Search for the cell housing the specified text and yield its (x, y) center coordinate. 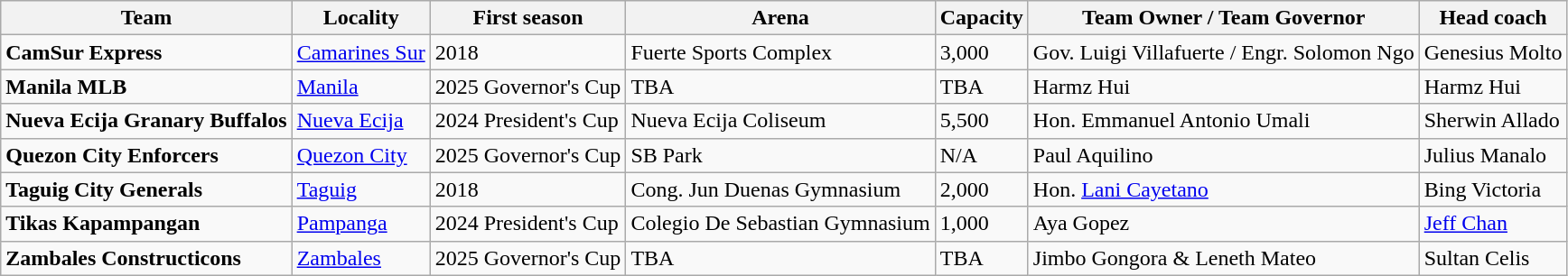
2,000 (981, 189)
Taguig City Generals (146, 189)
Locality (361, 18)
Nueva Ecija Coliseum (780, 121)
Gov. Luigi Villafuerte / Engr. Solomon Ngo (1223, 52)
Nueva Ecija (361, 121)
Colegio De Sebastian Gymnasium (780, 224)
First season (527, 18)
Arena (780, 18)
Head coach (1493, 18)
Nueva Ecija Granary Buffalos (146, 121)
CamSur Express (146, 52)
Quezon City Enforcers (146, 155)
5,500 (981, 121)
Tikas Kapampangan (146, 224)
Quezon City (361, 155)
Hon. Emmanuel Antonio Umali (1223, 121)
Zambales Constructicons (146, 258)
3,000 (981, 52)
Paul Aquilino (1223, 155)
Jeff Chan (1493, 224)
Jimbo Gongora & Leneth Mateo (1223, 258)
Taguig (361, 189)
Fuerte Sports Complex (780, 52)
Hon. Lani Cayetano (1223, 189)
Camarines Sur (361, 52)
N/A (981, 155)
Team (146, 18)
Team Owner / Team Governor (1223, 18)
Manila MLB (146, 87)
Bing Victoria (1493, 189)
SB Park (780, 155)
Capacity (981, 18)
Pampanga (361, 224)
Sultan Celis (1493, 258)
Aya Gopez (1223, 224)
1,000 (981, 224)
Julius Manalo (1493, 155)
Manila (361, 87)
Genesius Molto (1493, 52)
Cong. Jun Duenas Gymnasium (780, 189)
Zambales (361, 258)
Sherwin Allado (1493, 121)
